For the text-containing cell, return its midpoint in [X, Y] coordinate format. 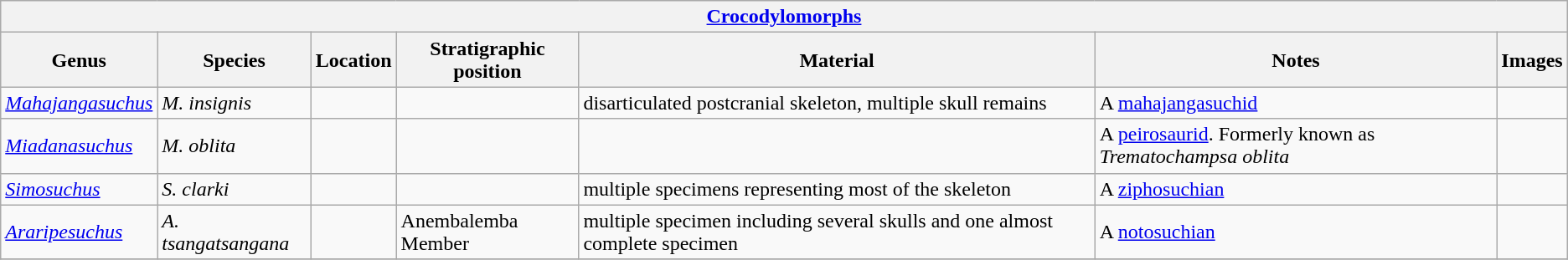
multiple specimens representing most of the skeleton [837, 189]
A mahajangasuchid [1296, 103]
A peirosaurid. Formerly known as Trematochampsa oblita [1296, 145]
Material [837, 60]
Miadanasuchus [79, 145]
multiple specimen including several skulls and one almost complete specimen [837, 232]
Genus [79, 60]
A notosuchian [1296, 232]
Stratigraphic position [487, 60]
A. tsangatsangana [235, 232]
S. clarki [235, 189]
Notes [1296, 60]
disarticulated postcranial skeleton, multiple skull remains [837, 103]
Images [1532, 60]
Species [235, 60]
Mahajangasuchus [79, 103]
M. oblita [235, 145]
Anembalemba Member [487, 232]
A ziphosuchian [1296, 189]
M. insignis [235, 103]
Location [353, 60]
Simosuchus [79, 189]
Crocodylomorphs [784, 17]
Araripesuchus [79, 232]
